Determine the [X, Y] coordinate at the center of the cell enclosing the given text.  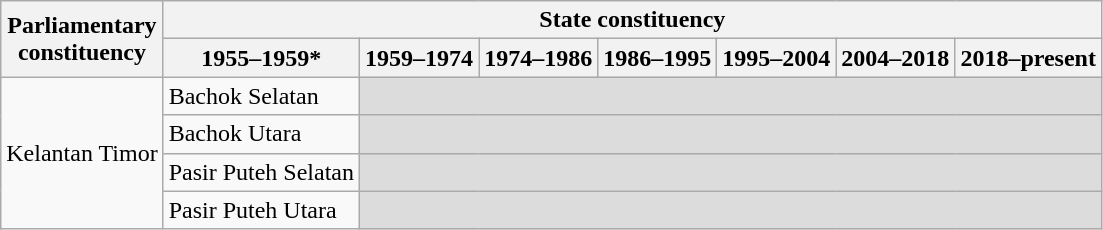
Parliamentaryconstituency [82, 39]
1974–1986 [538, 58]
1955–1959* [261, 58]
1986–1995 [658, 58]
Pasir Puteh Selatan [261, 172]
Pasir Puteh Utara [261, 210]
Bachok Selatan [261, 96]
Bachok Utara [261, 134]
1959–1974 [420, 58]
Kelantan Timor [82, 153]
2004–2018 [896, 58]
1995–2004 [776, 58]
2018–present [1028, 58]
State constituency [632, 20]
